Provide the (x, y) coordinate of the cell's center where the given text is located.  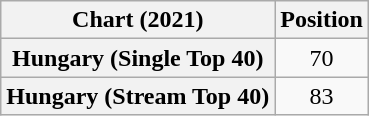
83 (322, 96)
Position (322, 20)
Chart (2021) (138, 20)
Hungary (Single Top 40) (138, 58)
70 (322, 58)
Hungary (Stream Top 40) (138, 96)
